Detect which cell encompasses the target text, then output its [X, Y] center coordinate. 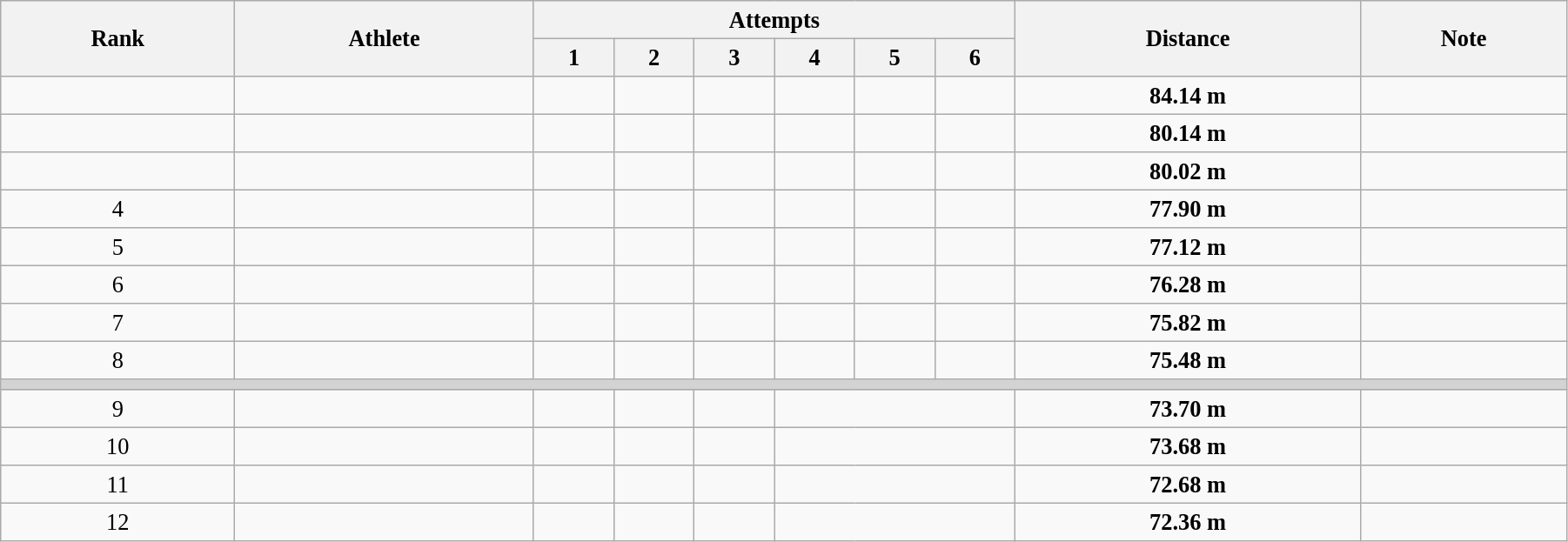
75.48 m [1187, 360]
Athlete [385, 38]
77.90 m [1187, 209]
Distance [1187, 38]
72.36 m [1187, 522]
80.02 m [1187, 171]
72.68 m [1187, 485]
80.14 m [1187, 133]
1 [573, 57]
7 [118, 323]
Rank [118, 38]
11 [118, 485]
2 [654, 57]
77.12 m [1187, 247]
9 [118, 409]
75.82 m [1187, 323]
84.14 m [1187, 95]
73.68 m [1187, 446]
12 [118, 522]
10 [118, 446]
73.70 m [1187, 409]
8 [118, 360]
Note [1464, 38]
3 [734, 57]
76.28 m [1187, 284]
Attempts [774, 19]
